Identify which cell holds the provided text, then report its (x, y) central coordinate. 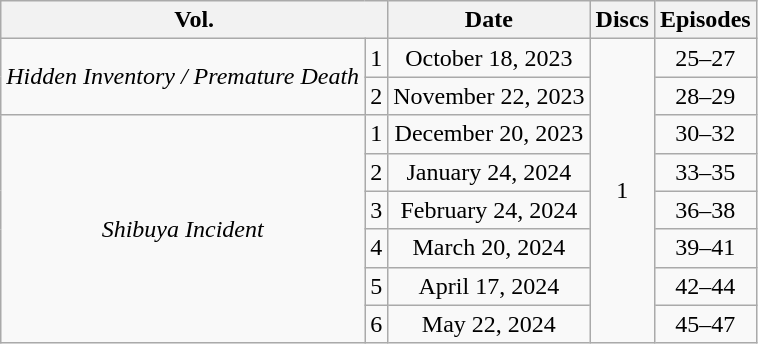
30–32 (705, 134)
November 22, 2023 (489, 96)
April 17, 2024 (489, 286)
6 (376, 324)
5 (376, 286)
Shibuya Incident (183, 229)
Date (489, 20)
4 (376, 248)
25–27 (705, 58)
February 24, 2024 (489, 210)
January 24, 2024 (489, 172)
March 20, 2024 (489, 248)
28–29 (705, 96)
Vol. (194, 20)
36–38 (705, 210)
Hidden Inventory / Premature Death (183, 77)
Episodes (705, 20)
October 18, 2023 (489, 58)
33–35 (705, 172)
42–44 (705, 286)
December 20, 2023 (489, 134)
3 (376, 210)
39–41 (705, 248)
Discs (622, 20)
May 22, 2024 (489, 324)
45–47 (705, 324)
